Pinpoint the cell where the given text exists, returning its [x, y] midpoint coordinate. 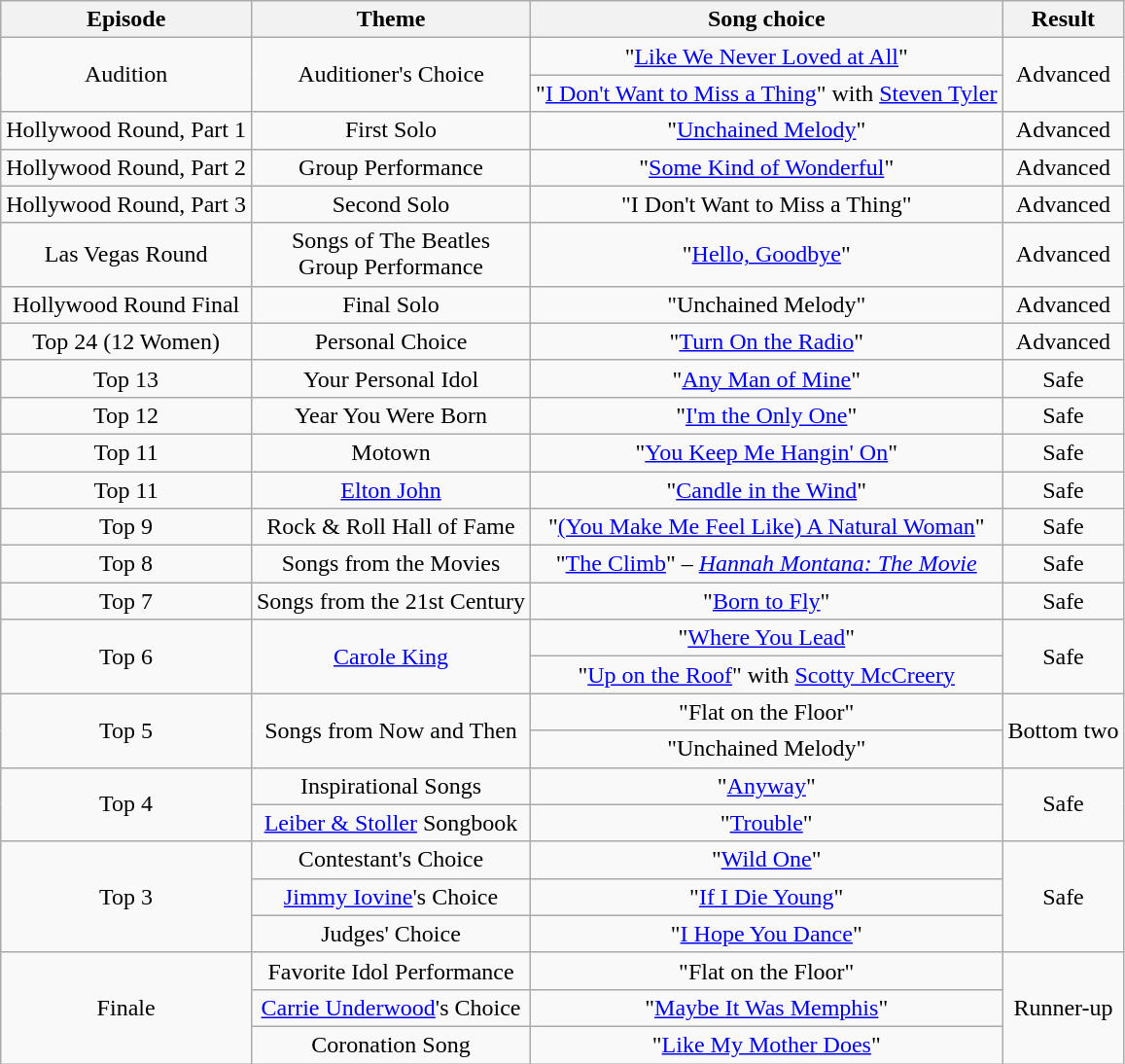
Top 3 [126, 897]
Runner-up [1064, 1008]
Contestant's Choice [391, 860]
Songs from Now and Then [391, 730]
Top 7 [126, 601]
Personal Choice [391, 341]
Motown [391, 452]
Top 9 [126, 527]
Result [1064, 19]
Songs from the Movies [391, 564]
"I Don't Want to Miss a Thing" [766, 204]
"Like My Mother Does" [766, 1045]
Bottom two [1064, 730]
Final Solo [391, 304]
Coronation Song [391, 1045]
Theme [391, 19]
Second Solo [391, 204]
"Up on the Roof" with Scotty McCreery [766, 675]
"I'm the Only One" [766, 415]
Hollywood Round, Part 1 [126, 130]
Top 5 [126, 730]
"You Keep Me Hangin' On" [766, 452]
Top 6 [126, 656]
"Some Kind of Wonderful" [766, 167]
Judges' Choice [391, 934]
Top 24 (12 Women) [126, 341]
Songs from the 21st Century [391, 601]
Jimmy Iovine's Choice [391, 897]
Top 4 [126, 804]
"The Climb" – Hannah Montana: The Movie [766, 564]
"I Hope You Dance" [766, 934]
Group Performance [391, 167]
Inspirational Songs [391, 786]
"Born to Fly" [766, 601]
"Maybe It Was Memphis" [766, 1008]
Favorite Idol Performance [391, 971]
Rock & Roll Hall of Fame [391, 527]
Carole King [391, 656]
"Wild One" [766, 860]
Carrie Underwood's Choice [391, 1008]
Episode [126, 19]
Las Vegas Round [126, 255]
"Like We Never Loved at All" [766, 56]
"Anyway" [766, 786]
Songs of The Beatles Group Performance [391, 255]
"(You Make Me Feel Like) A Natural Woman" [766, 527]
Song choice [766, 19]
"Hello, Goodbye" [766, 255]
Year You Were Born [391, 415]
Hollywood Round Final [126, 304]
Hollywood Round, Part 2 [126, 167]
Elton John [391, 489]
"Turn On the Radio" [766, 341]
"If I Die Young" [766, 897]
Top 13 [126, 378]
Hollywood Round, Part 3 [126, 204]
Top 8 [126, 564]
"Any Man of Mine" [766, 378]
Leiber & Stoller Songbook [391, 823]
First Solo [391, 130]
Audition [126, 75]
Your Personal Idol [391, 378]
Top 12 [126, 415]
"Where You Lead" [766, 638]
"I Don't Want to Miss a Thing" with Steven Tyler [766, 93]
Finale [126, 1008]
"Trouble" [766, 823]
"Candle in the Wind" [766, 489]
Auditioner's Choice [391, 75]
